Find where the given text appears and provide that cell's center as [X, Y] coordinate. 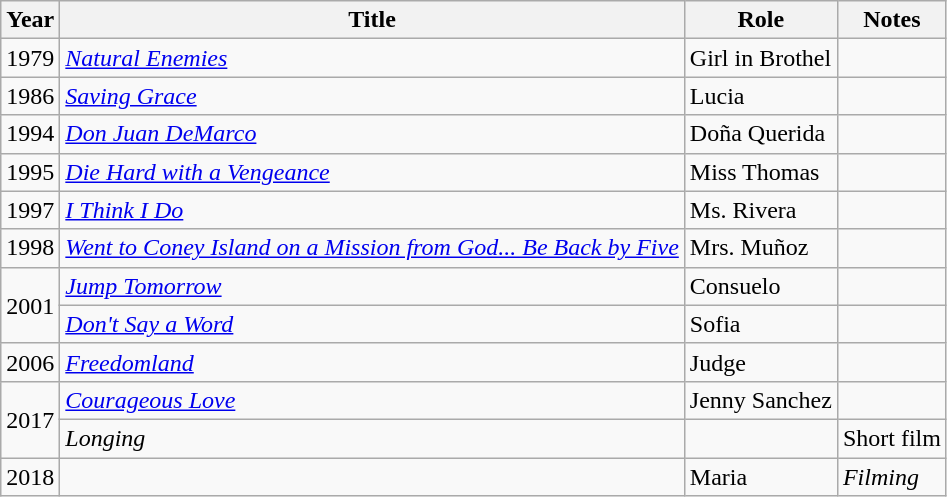
Miss Thomas [760, 172]
Filming [892, 477]
Title [372, 20]
Don Juan DeMarco [372, 134]
Girl in Brothel [760, 58]
Sofia [760, 324]
2018 [30, 477]
1994 [30, 134]
Ms. Rivera [760, 210]
Courageous Love [372, 400]
Die Hard with a Vengeance [372, 172]
1979 [30, 58]
Went to Coney Island on a Mission from God... Be Back by Five [372, 248]
Role [760, 20]
Lucia [760, 96]
Saving Grace [372, 96]
1995 [30, 172]
Short film [892, 438]
Doña Querida [760, 134]
1997 [30, 210]
Consuelo [760, 286]
Year [30, 20]
Jenny Sanchez [760, 400]
Natural Enemies [372, 58]
Judge [760, 362]
Notes [892, 20]
2017 [30, 419]
Mrs. Muñoz [760, 248]
2006 [30, 362]
Freedomland [372, 362]
1998 [30, 248]
Jump Tomorrow [372, 286]
I Think I Do [372, 210]
Maria [760, 477]
2001 [30, 305]
Don't Say a Word [372, 324]
Longing [372, 438]
1986 [30, 96]
